Return [X, Y] of the center of cell containing provided text 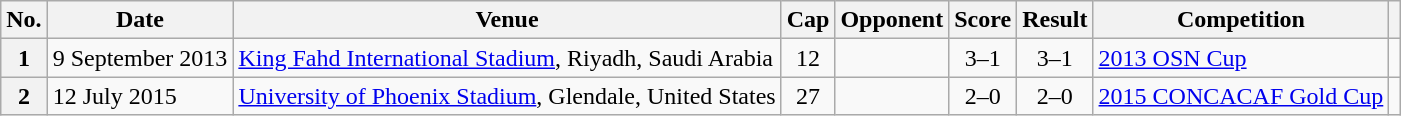
King Fahd International Stadium, Riyadh, Saudi Arabia [507, 58]
Result [1055, 20]
2015 CONCACAF Gold Cup [1241, 96]
University of Phoenix Stadium, Glendale, United States [507, 96]
9 September 2013 [140, 58]
12 July 2015 [140, 96]
2013 OSN Cup [1241, 58]
Cap [808, 20]
Competition [1241, 20]
27 [808, 96]
No. [24, 20]
Date [140, 20]
Opponent [892, 20]
Venue [507, 20]
1 [24, 58]
12 [808, 58]
2 [24, 96]
Score [983, 20]
